Output the (X, Y) coordinate of the center of the cell containing the given text.  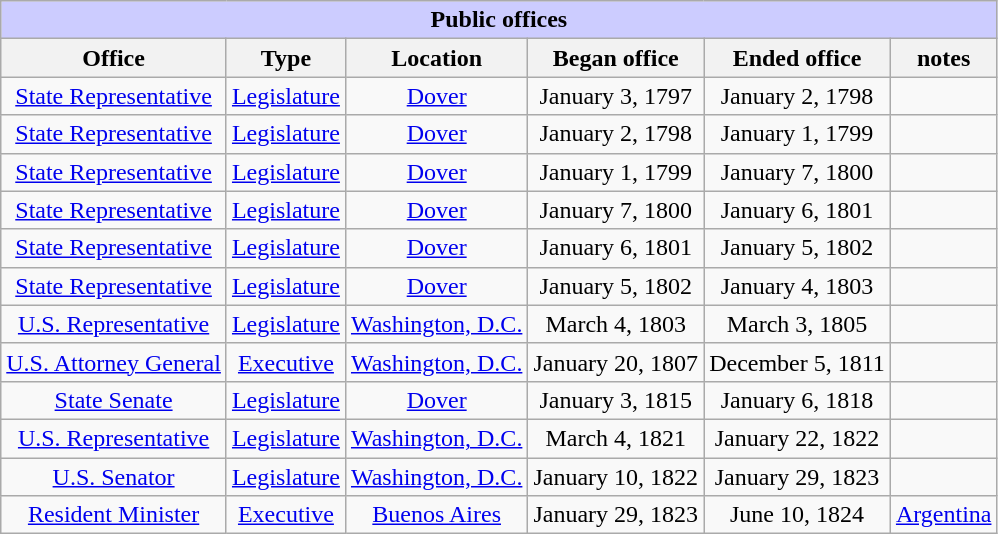
Buenos Aires (436, 515)
January 4, 1803 (798, 286)
Ended office (798, 58)
January 20, 1807 (616, 362)
March 4, 1803 (616, 324)
January 22, 1822 (798, 438)
U.S. Senator (114, 477)
notes (944, 58)
U.S. Attorney General (114, 362)
Office (114, 58)
State Senate (114, 400)
January 10, 1822 (616, 477)
January 6, 1818 (798, 400)
December 5, 1811 (798, 362)
January 3, 1815 (616, 400)
March 3, 1805 (798, 324)
Began office (616, 58)
Argentina (944, 515)
March 4, 1821 (616, 438)
June 10, 1824 (798, 515)
January 3, 1797 (616, 96)
Type (286, 58)
Public offices (499, 20)
Location (436, 58)
Resident Minister (114, 515)
